From the cell containing the given text, extract its center point as [X, Y] coordinate. 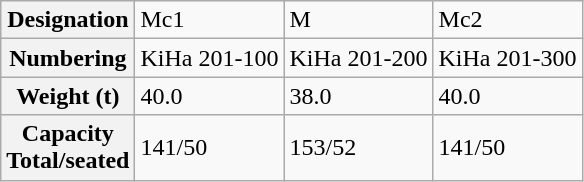
38.0 [358, 96]
KiHa 201-300 [508, 58]
Designation [68, 20]
Weight (t) [68, 96]
M [358, 20]
Numbering [68, 58]
153/52 [358, 148]
Mc2 [508, 20]
Mc1 [210, 20]
KiHa 201-200 [358, 58]
KiHa 201-100 [210, 58]
CapacityTotal/seated [68, 148]
